Identify which cell holds the provided text, then report its (x, y) central coordinate. 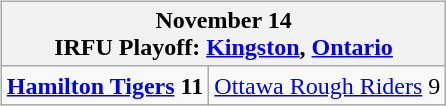
Hamilton Tigers 11 (105, 85)
Ottawa Rough Riders 9 (328, 85)
November 14IRFU Playoff: Kingston, Ontario (224, 34)
